Search for the cell housing the specified text and yield its [x, y] center coordinate. 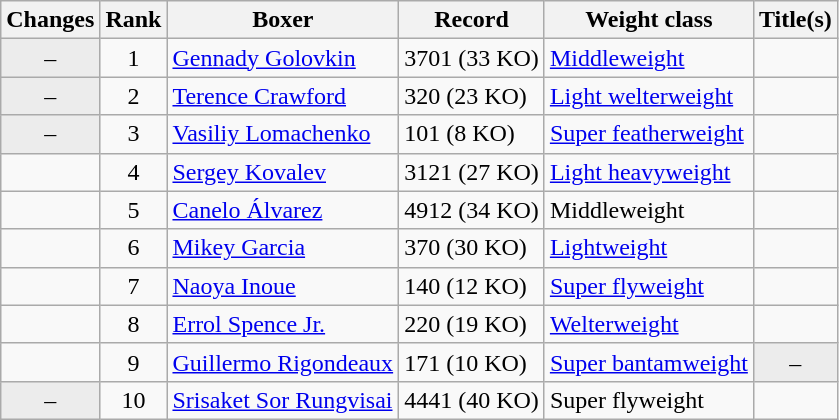
Errol Spence Jr. [283, 324]
Srisaket Sor Rungvisai [283, 400]
4912 (34 KO) [472, 210]
Light welterweight [648, 96]
320 (23 KO) [472, 96]
Naoya Inoue [283, 286]
10 [134, 400]
Super bantamweight [648, 362]
7 [134, 286]
140 (12 KO) [472, 286]
Sergey Kovalev [283, 172]
6 [134, 248]
Canelo Álvarez [283, 210]
1 [134, 58]
Terence Crawford [283, 96]
4 [134, 172]
370 (30 KO) [472, 248]
Welterweight [648, 324]
Title(s) [795, 20]
5 [134, 210]
171 (10 KO) [472, 362]
Vasiliy Lomachenko [283, 134]
Super featherweight [648, 134]
Gennady Golovkin [283, 58]
4441 (40 KO) [472, 400]
3121 (27 KO) [472, 172]
8 [134, 324]
Record [472, 20]
2 [134, 96]
Lightweight [648, 248]
3 [134, 134]
Guillermo Rigondeaux [283, 362]
Weight class [648, 20]
101 (8 KO) [472, 134]
Mikey Garcia [283, 248]
9 [134, 362]
Boxer [283, 20]
3701 (33 KO) [472, 58]
Light heavyweight [648, 172]
Changes [50, 20]
Rank [134, 20]
220 (19 KO) [472, 324]
